Extract the (X, Y) coordinate from the center of the cell holding the provided text.  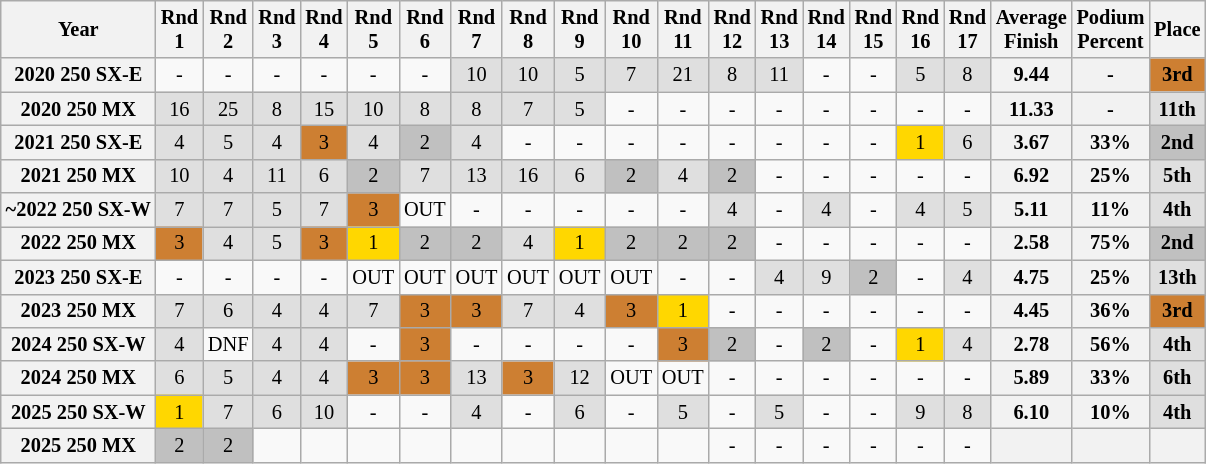
2020 250 SX-E (78, 75)
AverageFinish (1032, 29)
~2022 250 SX-W (78, 210)
36% (1111, 311)
2021 250 SX-E (78, 142)
Rnd4 (324, 29)
2025 250 SX-W (78, 412)
11th (1177, 109)
Rnd8 (528, 29)
Rnd7 (477, 29)
2023 250 MX (78, 311)
Rnd17 (968, 29)
Rnd6 (425, 29)
2020 250 MX (78, 109)
25 (228, 109)
Rnd5 (373, 29)
4.45 (1032, 311)
Rnd2 (228, 29)
2025 250 MX (78, 445)
DNF (228, 344)
4.75 (1032, 277)
9.44 (1032, 75)
Rnd13 (780, 29)
PodiumPercent (1111, 29)
5.89 (1032, 378)
2024 250 MX (78, 378)
6.10 (1032, 412)
2.78 (1032, 344)
11% (1111, 210)
5.11 (1032, 210)
6.92 (1032, 176)
Rnd15 (874, 29)
75% (1111, 243)
6th (1177, 378)
Rnd1 (180, 29)
2021 250 MX (78, 176)
Rnd10 (631, 29)
Rnd9 (580, 29)
Place (1177, 29)
Rnd12 (732, 29)
10% (1111, 412)
56% (1111, 344)
2.58 (1032, 243)
21 (683, 75)
2023 250 SX-E (78, 277)
5th (1177, 176)
Rnd11 (683, 29)
Rnd3 (276, 29)
Rnd14 (826, 29)
12 (580, 378)
13th (1177, 277)
Rnd16 (920, 29)
11.33 (1032, 109)
Year (78, 29)
15 (324, 109)
2022 250 MX (78, 243)
2024 250 SX-W (78, 344)
3.67 (1032, 142)
